Find where the given text appears and provide that cell's center as (x, y) coordinate. 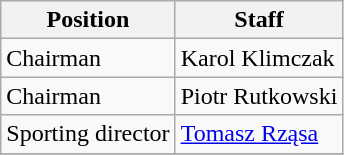
Karol Klimczak (259, 58)
Tomasz Rząsa (259, 134)
Sporting director (88, 134)
Piotr Rutkowski (259, 96)
Staff (259, 20)
Position (88, 20)
